Provide the (x, y) coordinate of the cell's center where the given text is located.  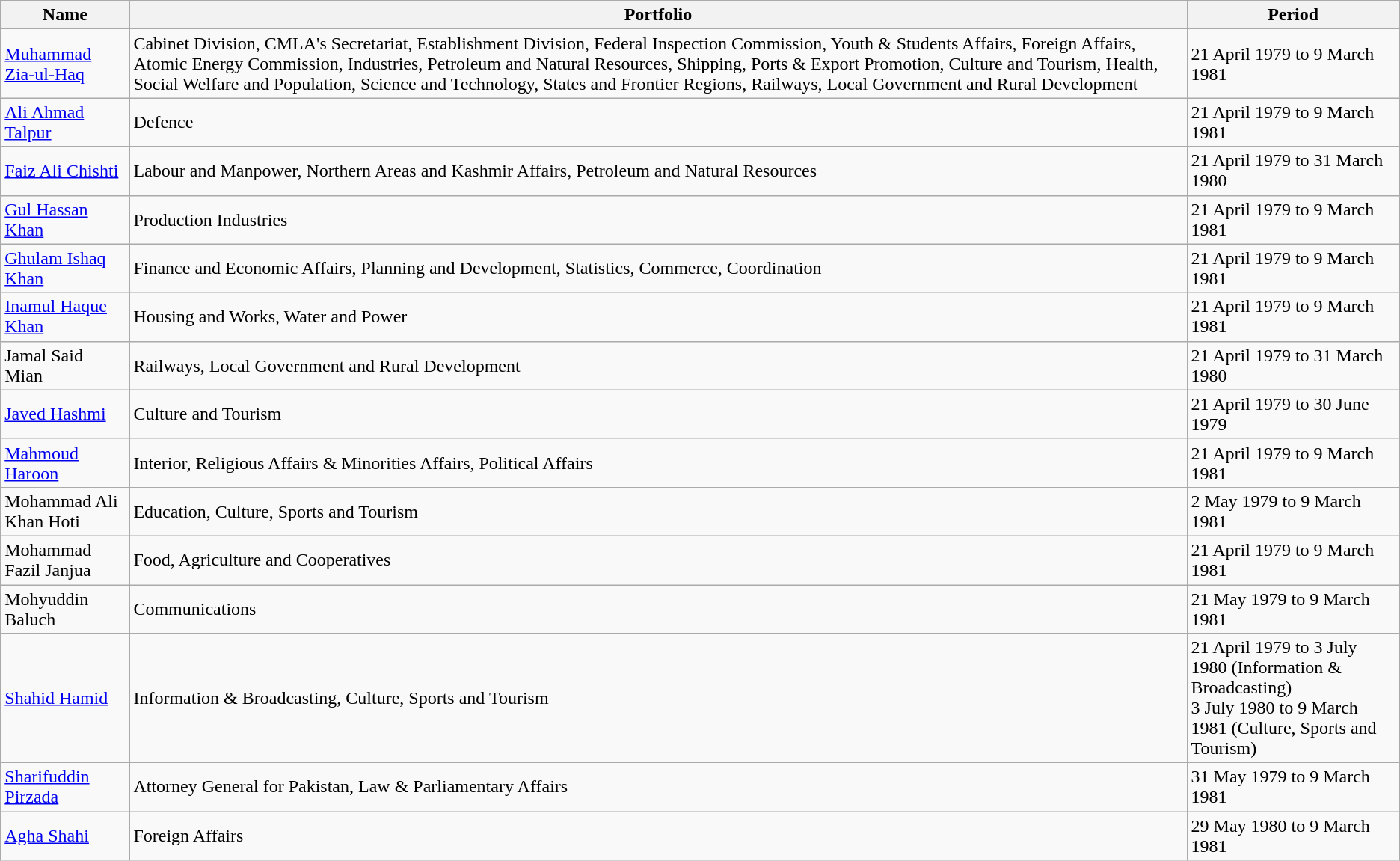
Period (1293, 15)
Education, Culture, Sports and Tourism (658, 512)
Jamal Said Mian (65, 365)
Information & Broadcasting, Culture, Sports and Tourism (658, 699)
Mohammad Fazil Janjua (65, 560)
Defence (658, 123)
Name (65, 15)
Muhammad Zia-ul-Haq (65, 64)
Foreign Affairs (658, 836)
Mohammad Ali Khan Hoti (65, 512)
21 April 1979 to 3 July 1980 (Information & Broadcasting) 3 July 1980 to 9 March 1981 (Culture, Sports and Tourism) (1293, 699)
2 May 1979 to 9 March 1981 (1293, 512)
Housing and Works, Water and Power (658, 317)
Ghulam Ishaq Khan (65, 268)
Portfolio (658, 15)
Agha Shahi (65, 836)
Production Industries (658, 220)
Mohyuddin Baluch (65, 609)
Sharifuddin Pirzada (65, 787)
Inamul Haque Khan (65, 317)
Gul Hassan Khan (65, 220)
Finance and Economic Affairs, Planning and Development, Statistics, Commerce, Coordination (658, 268)
Interior, Religious Affairs & Minorities Affairs, Political Affairs (658, 462)
29 May 1980 to 9 March 1981 (1293, 836)
Attorney General for Pakistan, Law & Parliamentary Affairs (658, 787)
Railways, Local Government and Rural Development (658, 365)
Labour and Manpower, Northern Areas and Kashmir Affairs, Petroleum and Natural Resources (658, 171)
21 April 1979 to 30 June 1979 (1293, 414)
Food, Agriculture and Cooperatives (658, 560)
21 May 1979 to 9 March 1981 (1293, 609)
Faiz Ali Chishti (65, 171)
Culture and Tourism (658, 414)
Ali Ahmad Talpur (65, 123)
Javed Hashmi (65, 414)
Mahmoud Haroon (65, 462)
Shahid Hamid (65, 699)
31 May 1979 to 9 March 1981 (1293, 787)
Communications (658, 609)
